Scan for the cell matching the given text and deliver its [x, y] coordinate at center. 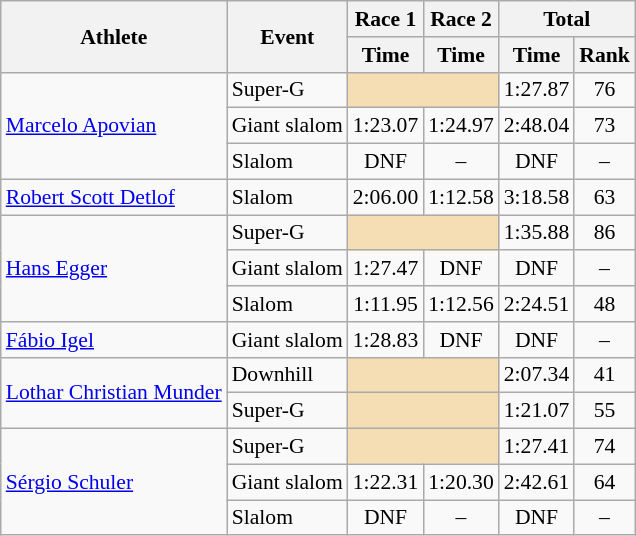
Total [567, 19]
Hans Egger [114, 268]
Robert Scott Detlof [114, 197]
1:22.31 [386, 482]
1:23.07 [386, 126]
1:24.97 [460, 126]
1:12.56 [460, 304]
74 [604, 447]
Rank [604, 55]
Marcelo Apovian [114, 126]
86 [604, 233]
Fábio Igel [114, 340]
1:20.30 [460, 482]
Downhill [288, 375]
76 [604, 90]
64 [604, 482]
63 [604, 197]
Lothar Christian Munder [114, 392]
1:12.58 [460, 197]
Race 1 [386, 19]
Race 2 [460, 19]
Athlete [114, 36]
73 [604, 126]
41 [604, 375]
48 [604, 304]
2:06.00 [386, 197]
2:42.61 [536, 482]
1:35.88 [536, 233]
1:27.47 [386, 269]
Sérgio Schuler [114, 482]
1:11.95 [386, 304]
55 [604, 411]
3:18.58 [536, 197]
2:48.04 [536, 126]
1:27.41 [536, 447]
2:24.51 [536, 304]
Event [288, 36]
1:21.07 [536, 411]
1:28.83 [386, 340]
1:27.87 [536, 90]
2:07.34 [536, 375]
